Determine the [x, y] coordinate at the center of the cell enclosing the given text.  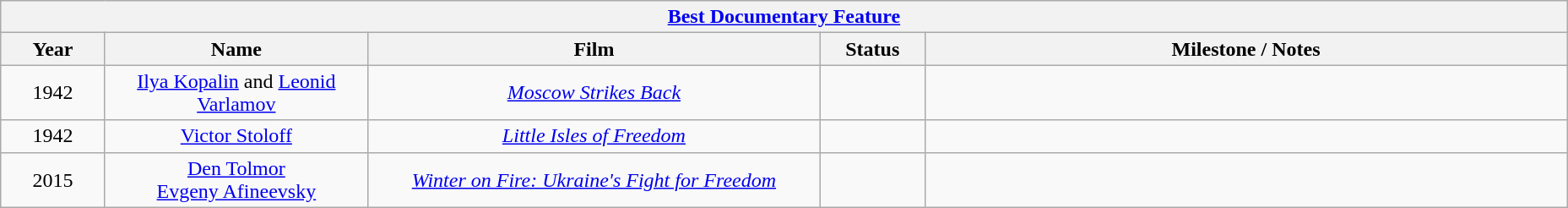
Moscow Strikes Back [594, 93]
Film [594, 49]
Year [53, 49]
Name [236, 49]
2015 [53, 179]
Little Isles of Freedom [594, 136]
Best Documentary Feature [784, 17]
Den Tolmor Evgeny Afineevsky [236, 179]
Ilya Kopalin and Leonid Varlamov [236, 93]
Winter on Fire: Ukraine's Fight for Freedom [594, 179]
Status [872, 49]
Victor Stoloff [236, 136]
Milestone / Notes [1246, 49]
